Provide the (x, y) coordinate of the cell's center where the given text is located.  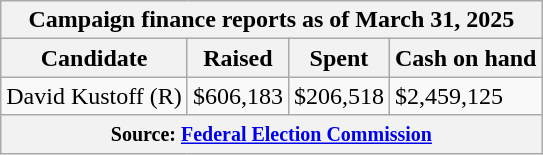
Candidate (94, 58)
Raised (238, 58)
Cash on hand (465, 58)
$2,459,125 (465, 96)
David Kustoff (R) (94, 96)
Spent (338, 58)
Source: Federal Election Commission (272, 134)
Campaign finance reports as of March 31, 2025 (272, 20)
$206,518 (338, 96)
$606,183 (238, 96)
